Output the (x, y) coordinate of the center of the cell containing the given text.  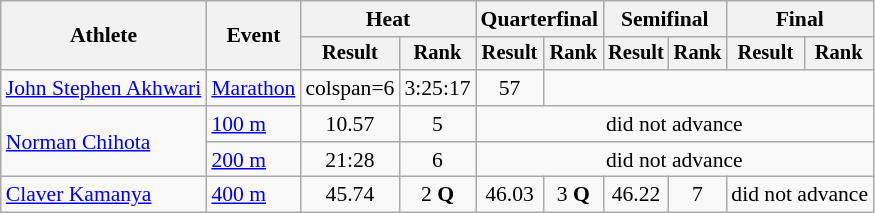
Athlete (104, 36)
3:25:17 (437, 88)
2 Q (437, 195)
10.57 (350, 124)
Semifinal (664, 19)
3 Q (573, 195)
Quarterfinal (540, 19)
6 (437, 160)
100 m (253, 124)
Event (253, 36)
21:28 (350, 160)
Marathon (253, 88)
45.74 (350, 195)
Claver Kamanya (104, 195)
46.03 (510, 195)
John Stephen Akhwari (104, 88)
200 m (253, 160)
7 (698, 195)
400 m (253, 195)
5 (437, 124)
Norman Chihota (104, 142)
colspan=6 (350, 88)
Heat (388, 19)
46.22 (636, 195)
57 (510, 88)
Final (800, 19)
